For the text-containing cell, return its midpoint in [x, y] coordinate format. 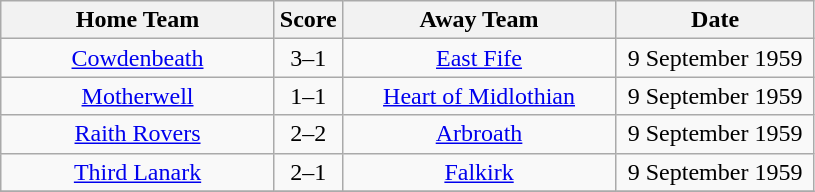
Third Lanark [138, 172]
Away Team [479, 20]
Score [308, 20]
Arbroath [479, 134]
East Fife [479, 58]
Cowdenbeath [138, 58]
2–2 [308, 134]
Home Team [138, 20]
Date [716, 20]
2–1 [308, 172]
1–1 [308, 96]
Raith Rovers [138, 134]
3–1 [308, 58]
Motherwell [138, 96]
Heart of Midlothian [479, 96]
Falkirk [479, 172]
